Pinpoint the cell where the given text exists, returning its (X, Y) midpoint coordinate. 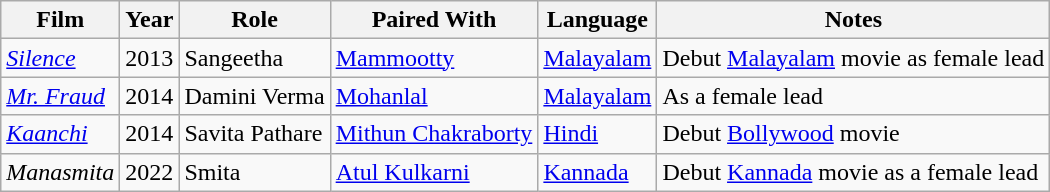
Mr. Fraud (60, 96)
Manasmita (60, 172)
Year (150, 20)
Atul Kulkarni (434, 172)
Paired With (434, 20)
Mithun Chakraborty (434, 134)
Kannada (598, 172)
Debut Bollywood movie (854, 134)
Debut Malayalam movie as female lead (854, 58)
Mohanlal (434, 96)
2022 (150, 172)
Hindi (598, 134)
As a female lead (854, 96)
Kaanchi (60, 134)
Mammootty (434, 58)
Smita (254, 172)
Film (60, 20)
Debut Kannada movie as a female lead (854, 172)
Language (598, 20)
Savita Pathare (254, 134)
Notes (854, 20)
Damini Verma (254, 96)
2013 (150, 58)
Silence (60, 58)
Sangeetha (254, 58)
Role (254, 20)
